Capture the cell that displays the provided text and extract its (X, Y) central coordinate. 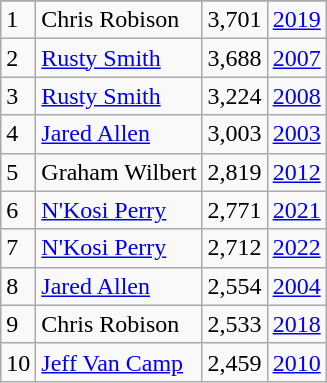
2021 (296, 210)
2019 (296, 20)
7 (18, 248)
3,688 (234, 58)
Graham Wilbert (119, 172)
2010 (296, 362)
2012 (296, 172)
2007 (296, 58)
8 (18, 286)
2,712 (234, 248)
2,771 (234, 210)
10 (18, 362)
2003 (296, 134)
6 (18, 210)
4 (18, 134)
2,819 (234, 172)
1 (18, 20)
2,554 (234, 286)
2,533 (234, 324)
2 (18, 58)
2008 (296, 96)
3 (18, 96)
2022 (296, 248)
5 (18, 172)
3,003 (234, 134)
3,224 (234, 96)
Jeff Van Camp (119, 362)
3,701 (234, 20)
2,459 (234, 362)
9 (18, 324)
2004 (296, 286)
2018 (296, 324)
